Identify which cell holds the provided text, then report its (X, Y) central coordinate. 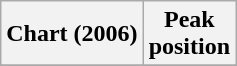
Chart (2006) (72, 34)
Peakposition (189, 34)
